Capture the cell that displays the provided text and extract its [X, Y] central coordinate. 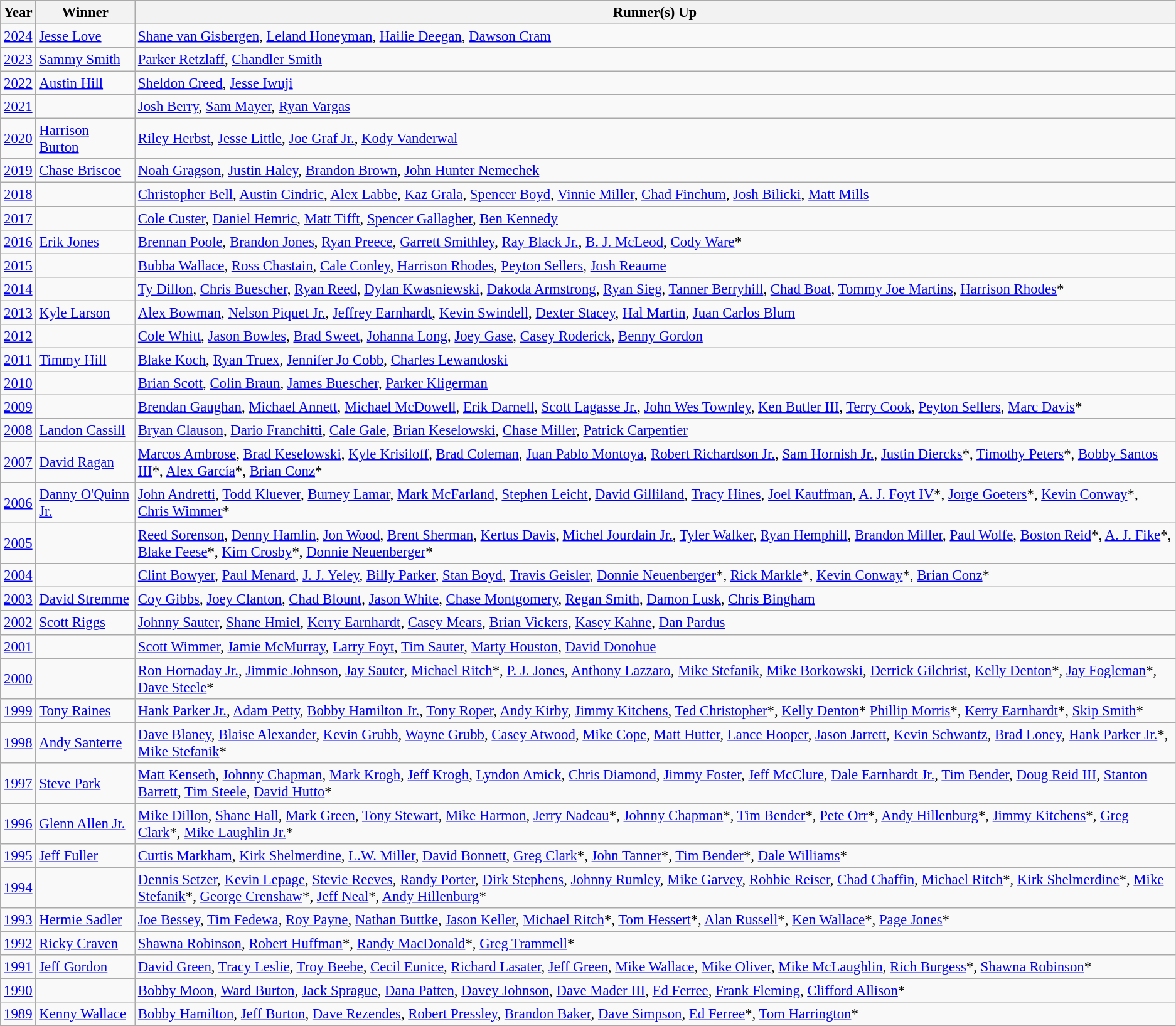
Bubba Wallace, Ross Chastain, Cale Conley, Harrison Rhodes, Peyton Sellers, Josh Reaume [655, 265]
2011 [18, 360]
Landon Cassill [85, 430]
2021 [18, 107]
2004 [18, 575]
Steve Park [85, 783]
Riley Herbst, Jesse Little, Joe Graf Jr., Kody Vanderwal [655, 139]
Chase Briscoe [85, 171]
2020 [18, 139]
Curtis Markham, Kirk Shelmerdine, L.W. Miller, David Bonnett, Greg Clark*, John Tanner*, Tim Bender*, Dale Williams* [655, 856]
Cole Custer, Daniel Hemric, Matt Tifft, Spencer Gallagher, Ben Kennedy [655, 218]
Year [18, 13]
2024 [18, 36]
2018 [18, 195]
Scott Riggs [85, 623]
2009 [18, 407]
Brennan Poole, Brandon Jones, Ryan Preece, Garrett Smithley, Ray Black Jr., B. J. McLeod, Cody Ware* [655, 242]
2003 [18, 599]
Josh Berry, Sam Mayer, Ryan Vargas [655, 107]
Coy Gibbs, Joey Clanton, Chad Blount, Jason White, Chase Montgomery, Regan Smith, Damon Lusk, Chris Bingham [655, 599]
2006 [18, 503]
Timmy Hill [85, 360]
2000 [18, 679]
Hermie Sadler [85, 920]
Tony Raines [85, 710]
Bobby Hamilton, Jeff Burton, Dave Rezendes, Robert Pressley, Brandon Baker, Dave Simpson, Ed Ferree*, Tom Harrington* [655, 1014]
1999 [18, 710]
Kenny Wallace [85, 1014]
1996 [18, 823]
1990 [18, 991]
1992 [18, 944]
Bobby Moon, Ward Burton, Jack Sprague, Dana Patten, Davey Johnson, Dave Mader III, Ed Ferree, Frank Fleming, Clifford Allison* [655, 991]
Noah Gragson, Justin Haley, Brandon Brown, John Hunter Nemechek [655, 171]
Danny O'Quinn Jr. [85, 503]
2014 [18, 289]
David Stremme [85, 599]
2023 [18, 60]
2022 [18, 83]
David Ragan [85, 463]
2008 [18, 430]
Glenn Allen Jr. [85, 823]
2017 [18, 218]
1998 [18, 743]
Blake Koch, Ryan Truex, Jennifer Jo Cobb, Charles Lewandoski [655, 360]
Winner [85, 13]
Jeff Fuller [85, 856]
Scott Wimmer, Jamie McMurray, Larry Foyt, Tim Sauter, Marty Houston, David Donohue [655, 646]
Shawna Robinson, Robert Huffman*, Randy MacDonald*, Greg Trammell* [655, 944]
2007 [18, 463]
Erik Jones [85, 242]
Christopher Bell, Austin Cindric, Alex Labbe, Kaz Grala, Spencer Boyd, Vinnie Miller, Chad Finchum, Josh Bilicki, Matt Mills [655, 195]
Jeff Gordon [85, 967]
Sheldon Creed, Jesse Iwuji [655, 83]
Ricky Craven [85, 944]
Clint Bowyer, Paul Menard, J. J. Yeley, Billy Parker, Stan Boyd, Travis Geisler, Donnie Neuenberger*, Rick Markle*, Kevin Conway*, Brian Conz* [655, 575]
Alex Bowman, Nelson Piquet Jr., Jeffrey Earnhardt, Kevin Swindell, Dexter Stacey, Hal Martin, Juan Carlos Blum [655, 313]
Cole Whitt, Jason Bowles, Brad Sweet, Johanna Long, Joey Gase, Casey Roderick, Benny Gordon [655, 336]
Austin Hill [85, 83]
2016 [18, 242]
Harrison Burton [85, 139]
Joe Bessey, Tim Fedewa, Roy Payne, Nathan Buttke, Jason Keller, Michael Ritch*, Tom Hessert*, Alan Russell*, Ken Wallace*, Page Jones* [655, 920]
2010 [18, 383]
Johnny Sauter, Shane Hmiel, Kerry Earnhardt, Casey Mears, Brian Vickers, Kasey Kahne, Dan Pardus [655, 623]
1997 [18, 783]
Jesse Love [85, 36]
2012 [18, 336]
1995 [18, 856]
Runner(s) Up [655, 13]
Sammy Smith [85, 60]
1993 [18, 920]
2013 [18, 313]
Brian Scott, Colin Braun, James Buescher, Parker Kligerman [655, 383]
Parker Retzlaff, Chandler Smith [655, 60]
1989 [18, 1014]
1994 [18, 887]
1991 [18, 967]
2002 [18, 623]
Kyle Larson [85, 313]
Shane van Gisbergen, Leland Honeyman, Hailie Deegan, Dawson Cram [655, 36]
2015 [18, 265]
2005 [18, 543]
2019 [18, 171]
2001 [18, 646]
Andy Santerre [85, 743]
Bryan Clauson, Dario Franchitti, Cale Gale, Brian Keselowski, Chase Miller, Patrick Carpentier [655, 430]
